Determine the [X, Y] coordinate at the center of the cell enclosing the given text.  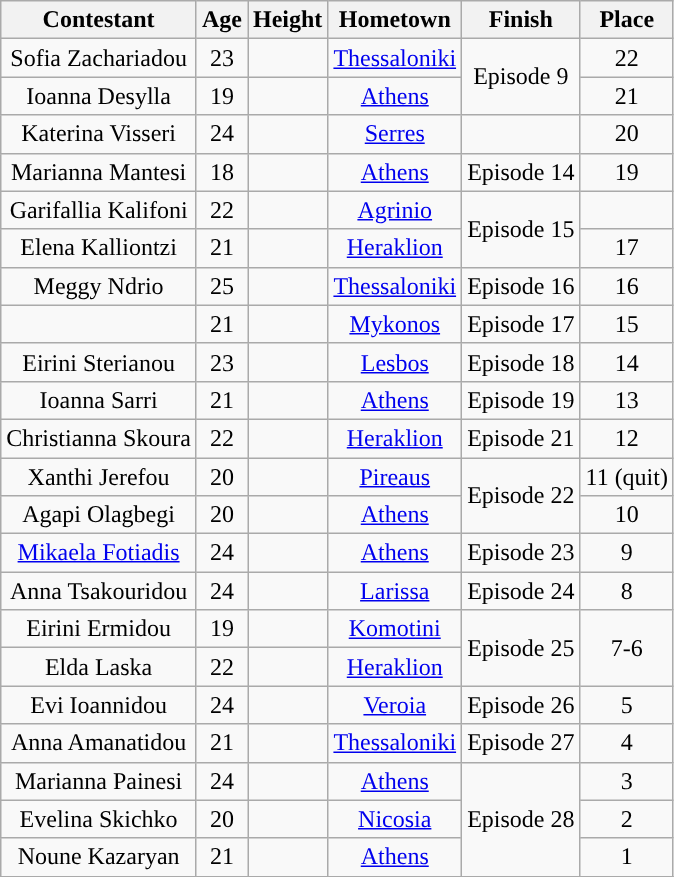
Meggy Ndrio [99, 286]
4 [626, 743]
5 [626, 705]
25 [222, 286]
Episode 18 [521, 362]
11 (quit) [626, 477]
10 [626, 515]
Elda Laska [99, 667]
Episode 15 [521, 229]
Episode 26 [521, 705]
Komotini [395, 629]
17 [626, 248]
Episode 21 [521, 438]
Episode 24 [521, 591]
Ioanna Sarri [99, 400]
Agapi Olagbegi [99, 515]
Sofia Zachariadou [99, 58]
Episode 14 [521, 172]
Katerina Visseri [99, 134]
8 [626, 591]
Christianna Skoura [99, 438]
Veroia [395, 705]
Place [626, 20]
Marianna Mantesi [99, 172]
13 [626, 400]
7-6 [626, 648]
Eirini Sterianou [99, 362]
Contestant [99, 20]
Pireaus [395, 477]
Age [222, 20]
Mykonos [395, 324]
Nicosia [395, 819]
Serres [395, 134]
Episode 19 [521, 400]
Episode 27 [521, 743]
Mikaela Fotiadis [99, 553]
Hometown [395, 20]
1 [626, 857]
Larissa [395, 591]
Lesbos [395, 362]
Anna Amanatidou [99, 743]
9 [626, 553]
Height [288, 20]
Xanthi Jerefou [99, 477]
Episode 16 [521, 286]
14 [626, 362]
Episode 23 [521, 553]
Anna Tsakouridou [99, 591]
Elena Kalliontzi [99, 248]
Garifallia Kalifoni [99, 210]
Marianna Painesi [99, 781]
Noune Kazaryan [99, 857]
Episode 17 [521, 324]
Episode 28 [521, 819]
18 [222, 172]
Ioanna Desylla [99, 96]
16 [626, 286]
12 [626, 438]
Episode 22 [521, 496]
2 [626, 819]
Episode 25 [521, 648]
3 [626, 781]
Agrinio [395, 210]
Finish [521, 20]
Eirini Ermidou [99, 629]
Evelina Skichko [99, 819]
Evi Ioannidou [99, 705]
15 [626, 324]
Episode 9 [521, 77]
